Search for the cell housing the specified text and yield its (X, Y) center coordinate. 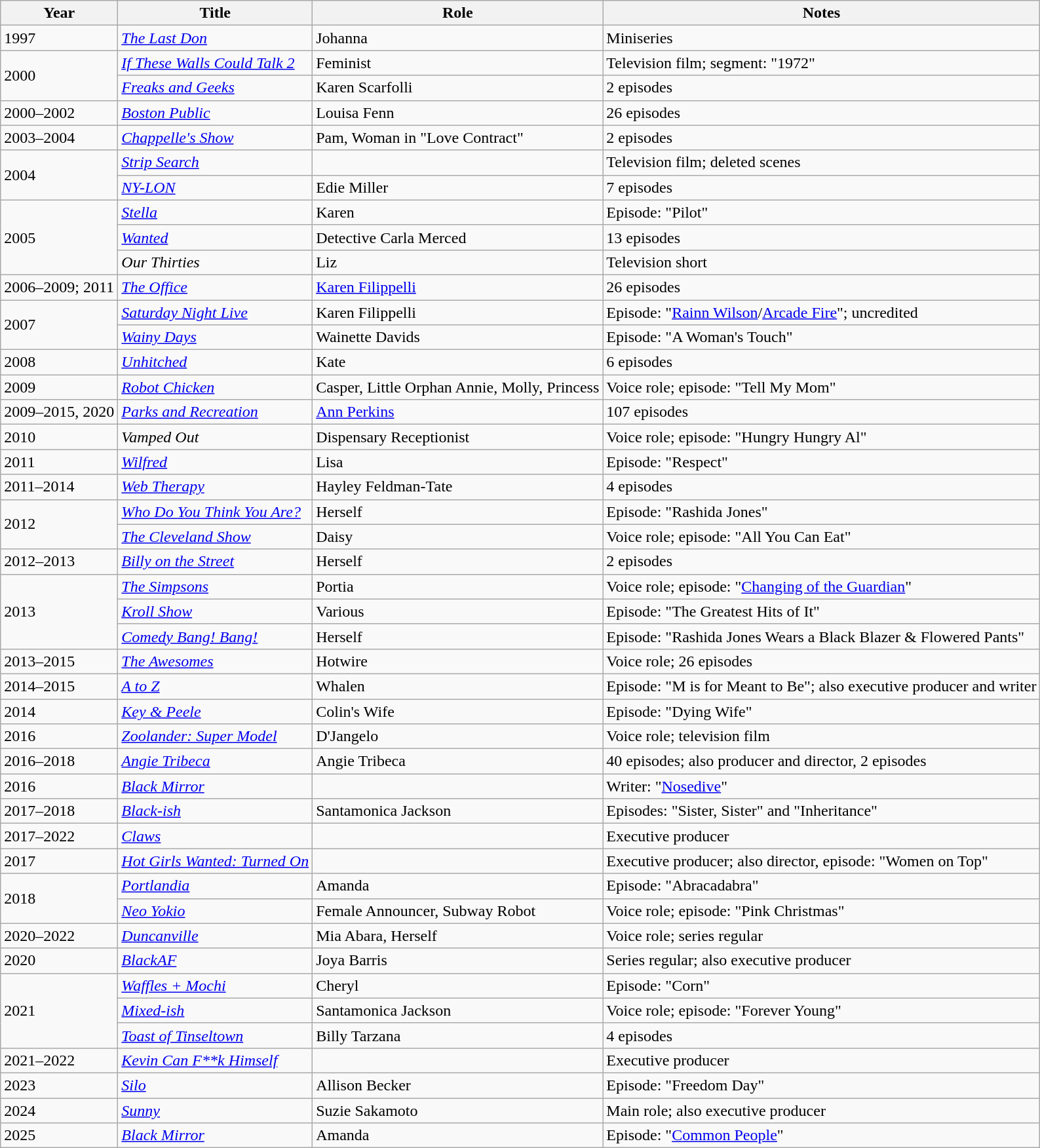
Strip Search (215, 163)
Wainy Days (215, 337)
A to Z (215, 686)
2000–2002 (59, 113)
Writer: "Nosedive" (822, 786)
Voice role; episode: "Changing of the Guardian" (822, 586)
Episodes: "Sister, Sister" and "Inheritance" (822, 811)
Saturday Night Live (215, 313)
Liz (457, 262)
Mia Abara, Herself (457, 936)
2018 (59, 898)
Key & Peele (215, 711)
Kate (457, 362)
Boston Public (215, 113)
2013–2015 (59, 661)
Joya Barris (457, 961)
2010 (59, 437)
Pam, Woman in "Love Contract" (457, 138)
6 episodes (822, 362)
If These Walls Could Talk 2 (215, 63)
Voice role; series regular (822, 936)
Chappelle's Show (215, 138)
Billy Tarzana (457, 1035)
2016–2018 (59, 761)
Unhitched (215, 362)
Stella (215, 212)
2011–2014 (59, 487)
Karen (457, 212)
Television film; deleted scenes (822, 163)
Johanna (457, 38)
Hotwire (457, 661)
Lisa (457, 462)
Cheryl (457, 985)
2017 (59, 861)
Female Announcer, Subway Robot (457, 911)
Voice role; episode: "Tell My Mom" (822, 387)
Wanted (215, 237)
Episode: "M is for Meant to Be"; also executive producer and writer (822, 686)
Episode: "Abracadabra" (822, 886)
Kevin Can F**k Himself (215, 1060)
Series regular; also executive producer (822, 961)
2024 (59, 1111)
The Last Don (215, 38)
40 episodes; also producer and director, 2 episodes (822, 761)
Colin's Wife (457, 711)
2006–2009; 2011 (59, 287)
Comedy Bang! Bang! (215, 636)
Wainette Davids (457, 337)
Wilfred (215, 462)
Voice role; episode: "Hungry Hungry Al" (822, 437)
2020 (59, 961)
Our Thirties (215, 262)
Notes (822, 13)
Kroll Show (215, 611)
Toast of Tinseltown (215, 1035)
2014–2015 (59, 686)
Daisy (457, 537)
2012 (59, 524)
2009–2015, 2020 (59, 412)
Episode: "Rainn Wilson/Arcade Fire"; uncredited (822, 313)
Allison Becker (457, 1085)
Sunny (215, 1111)
Main role; also executive producer (822, 1111)
Title (215, 13)
BlackAF (215, 961)
Billy on the Street (215, 562)
Hot Girls Wanted: Turned On (215, 861)
Whalen (457, 686)
NY-LON (215, 187)
2005 (59, 237)
Episode: "Corn" (822, 985)
Episode: "Rashida Jones Wears a Black Blazer & Flowered Pants" (822, 636)
Detective Carla Merced (457, 237)
Zoolander: Super Model (215, 737)
2009 (59, 387)
Episode: "Freedom Day" (822, 1085)
Television short (822, 262)
Freaks and Geeks (215, 88)
2007 (59, 325)
Miniseries (822, 38)
2020–2022 (59, 936)
2000 (59, 75)
Louisa Fenn (457, 113)
Voice role; episode: "Forever Young" (822, 1010)
2021 (59, 1010)
The Office (215, 287)
Role (457, 13)
2003–2004 (59, 138)
1997 (59, 38)
Karen Scarfolli (457, 88)
Who Do You Think You Are? (215, 512)
Feminist (457, 63)
Web Therapy (215, 487)
Hayley Feldman-Tate (457, 487)
Episode: "A Woman's Touch" (822, 337)
2012–2013 (59, 562)
Year (59, 13)
The Simpsons (215, 586)
107 episodes (822, 412)
Various (457, 611)
Vamped Out (215, 437)
Waffles + Mochi (215, 985)
2017–2018 (59, 811)
Episode: "Rashida Jones" (822, 512)
Voice role; episode: "All You Can Eat" (822, 537)
Portia (457, 586)
Executive producer; also director, episode: "Women on Top" (822, 861)
2017–2022 (59, 836)
2014 (59, 711)
7 episodes (822, 187)
Voice role; episode: "Pink Christmas" (822, 911)
Voice role; 26 episodes (822, 661)
2004 (59, 175)
Television film; segment: "1972" (822, 63)
Episode: "The Greatest Hits of It" (822, 611)
The Cleveland Show (215, 537)
2008 (59, 362)
Ann Perkins (457, 412)
Episode: "Pilot" (822, 212)
Parks and Recreation (215, 412)
2011 (59, 462)
Episode: "Dying Wife" (822, 711)
Episode: "Common People" (822, 1136)
The Awesomes (215, 661)
2025 (59, 1136)
Silo (215, 1085)
2023 (59, 1085)
Neo Yokio (215, 911)
Black-ish (215, 811)
D'Jangelo (457, 737)
Edie Miller (457, 187)
Suzie Sakamoto (457, 1111)
Robot Chicken (215, 387)
Portlandia (215, 886)
2021–2022 (59, 1060)
Voice role; television film (822, 737)
Dispensary Receptionist (457, 437)
Episode: "Respect" (822, 462)
Claws (215, 836)
13 episodes (822, 237)
Duncanville (215, 936)
Mixed-ish (215, 1010)
Casper, Little Orphan Annie, Molly, Princess (457, 387)
2013 (59, 611)
